Locate the cell with the specified text and output its [x, y] center coordinate. 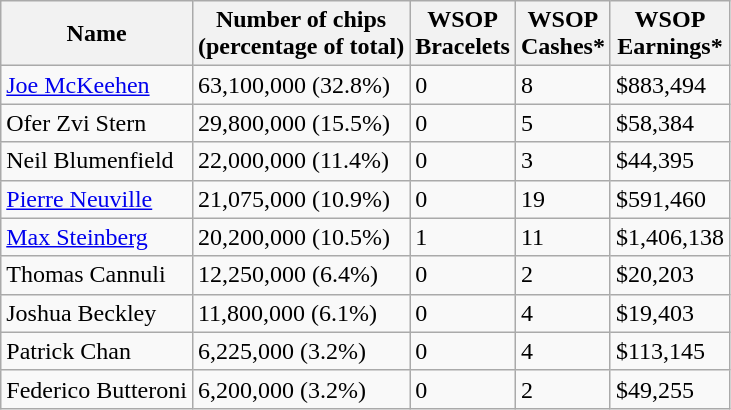
21,075,000 (10.9%) [300, 199]
Joshua Beckley [97, 313]
1 [463, 237]
22,000,000 (11.4%) [300, 161]
12,250,000 (6.4%) [300, 275]
6,200,000 (3.2%) [300, 389]
$49,255 [670, 389]
$591,460 [670, 199]
20,200,000 (10.5%) [300, 237]
$20,203 [670, 275]
Pierre Neuville [97, 199]
WSOPEarnings* [670, 34]
Max Steinberg [97, 237]
$58,384 [670, 123]
11,800,000 (6.1%) [300, 313]
WSOPCashes* [562, 34]
$113,145 [670, 351]
$883,494 [670, 85]
3 [562, 161]
WSOPBracelets [463, 34]
19 [562, 199]
6,225,000 (3.2%) [300, 351]
5 [562, 123]
Joe McKeehen [97, 85]
Neil Blumenfield [97, 161]
8 [562, 85]
$44,395 [670, 161]
63,100,000 (32.8%) [300, 85]
Patrick Chan [97, 351]
29,800,000 (15.5%) [300, 123]
Name [97, 34]
Ofer Zvi Stern [97, 123]
Thomas Cannuli [97, 275]
$19,403 [670, 313]
Federico Butteroni [97, 389]
$1,406,138 [670, 237]
11 [562, 237]
Number of chips(percentage of total) [300, 34]
